Output the [x, y] coordinate of the center of the cell containing the given text.  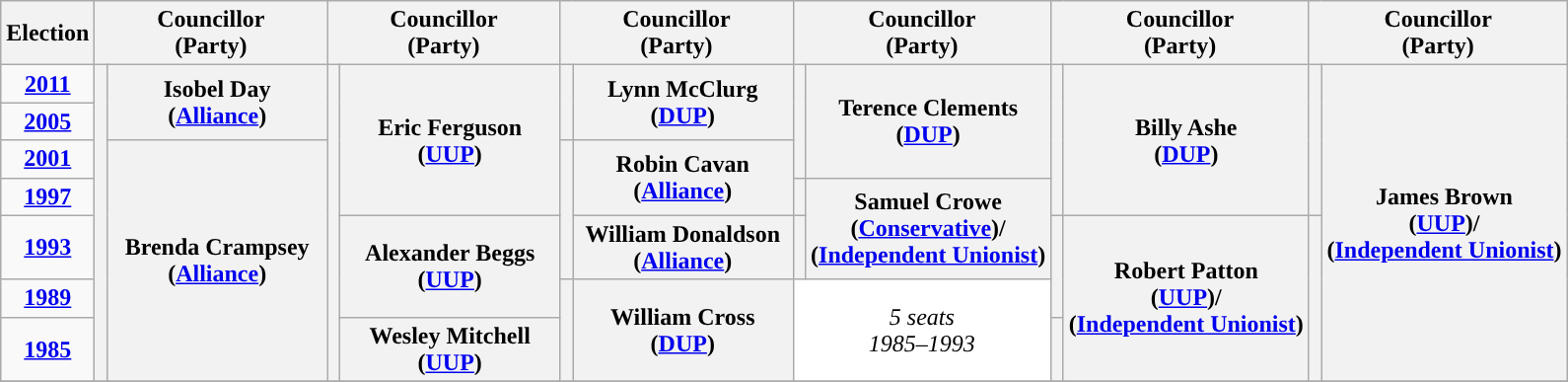
Wesley Mitchell (UUP) [450, 349]
William Donaldson (Alliance) [682, 247]
2001 [47, 159]
James Brown (UUP)/ (Independent Unionist) [1444, 223]
5 seats1985–1993 [922, 330]
Lynn McClurg (DUP) [682, 103]
2011 [47, 84]
1997 [47, 196]
1985 [47, 349]
William Cross (DUP) [682, 330]
Brenda Crampsey (Alliance) [217, 261]
Alexander Beggs (UUP) [450, 267]
Isobel Day (Alliance) [217, 103]
1989 [47, 298]
Terence Clements (DUP) [929, 121]
Election [47, 34]
1993 [47, 247]
Eric Ferguson (UUP) [450, 140]
Samuel Crowe (Conservative)/ (Independent Unionist) [929, 229]
2005 [47, 121]
Billy Ashe (DUP) [1185, 140]
Robin Cavan (Alliance) [682, 178]
Robert Patton (UUP)/ (Independent Unionist) [1185, 298]
